Identify which cell holds the provided text, then report its [X, Y] central coordinate. 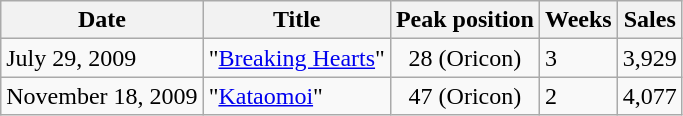
November 18, 2009 [102, 96]
"Breaking Hearts" [296, 58]
Date [102, 20]
Weeks [578, 20]
47 (Oricon) [464, 96]
"Kataomoi" [296, 96]
3 [578, 58]
3,929 [650, 58]
4,077 [650, 96]
Title [296, 20]
2 [578, 96]
Peak position [464, 20]
July 29, 2009 [102, 58]
28 (Oricon) [464, 58]
Sales [650, 20]
